Return the (X, Y) coordinate for the center point of the cell that contains the specified text.  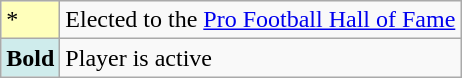
Player is active (260, 58)
Elected to the Pro Football Hall of Fame (260, 20)
* (30, 20)
Bold (30, 58)
